Detect which cell encompasses the target text, then output its (x, y) center coordinate. 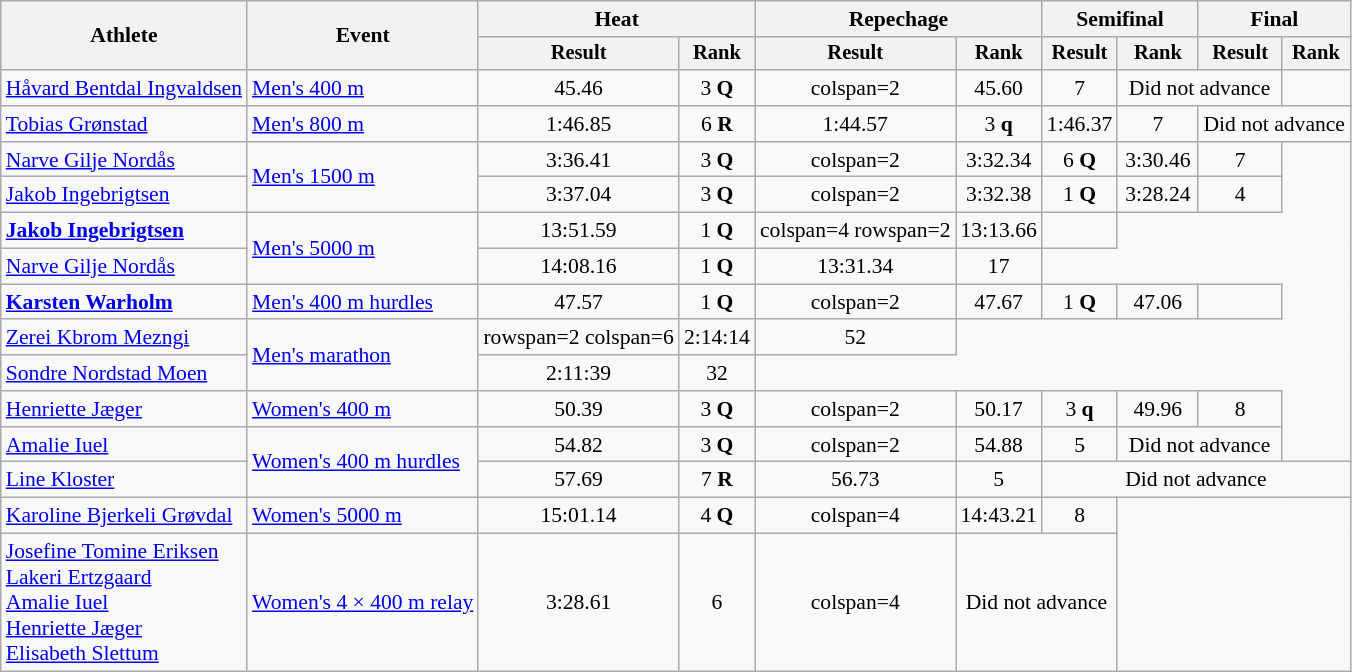
Men's 1500 m (362, 178)
17 (999, 267)
Women's 4 × 400 m relay (362, 603)
32 (717, 373)
57.69 (578, 480)
3:32.34 (999, 160)
3:28.61 (578, 603)
6 R (717, 124)
54.88 (999, 445)
47.67 (999, 302)
6 Q (1080, 160)
45.60 (999, 88)
7 R (717, 480)
3:32.38 (999, 195)
Men's 400 m (362, 88)
Men's marathon (362, 356)
Final (1274, 19)
Heat (616, 19)
2:11:39 (578, 373)
56.73 (856, 480)
Karoline Bjerkeli Grøvdal (124, 516)
3:30.46 (1158, 160)
47.06 (1158, 302)
Karsten Warholm (124, 302)
Men's 5000 m (362, 248)
13:31.34 (856, 267)
Line Kloster (124, 480)
13:13.66 (999, 231)
1:46.85 (578, 124)
Men's 800 m (362, 124)
50.39 (578, 409)
14:08.16 (578, 267)
Tobias Grønstad (124, 124)
15:01.14 (578, 516)
47.57 (578, 302)
colspan=4 rowspan=2 (856, 231)
3:36.41 (578, 160)
Håvard Bentdal Ingvaldsen (124, 88)
45.46 (578, 88)
52 (856, 338)
49.96 (1158, 409)
13:51.59 (578, 231)
Repechage (898, 19)
54.82 (578, 445)
1:44.57 (856, 124)
rowspan=2 colspan=6 (578, 338)
Sondre Nordstad Moen (124, 373)
6 (717, 603)
4 (1240, 195)
1:46.37 (1080, 124)
Women's 400 m (362, 409)
4 Q (717, 516)
2:14:14 (717, 338)
Athlete (124, 36)
3:28.24 (1158, 195)
3:37.04 (578, 195)
Josefine Tomine EriksenLakeri ErtzgaardAmalie IuelHenriette JægerElisabeth Slettum (124, 603)
Women's 400 m hurdles (362, 462)
Amalie Iuel (124, 445)
Henriette Jæger (124, 409)
50.17 (999, 409)
Event (362, 36)
Women's 5000 m (362, 516)
Zerei Kbrom Mezngi (124, 338)
14:43.21 (999, 516)
Semifinal (1120, 19)
Men's 400 m hurdles (362, 302)
